Output the [X, Y] coordinate of the center of the cell containing the given text.  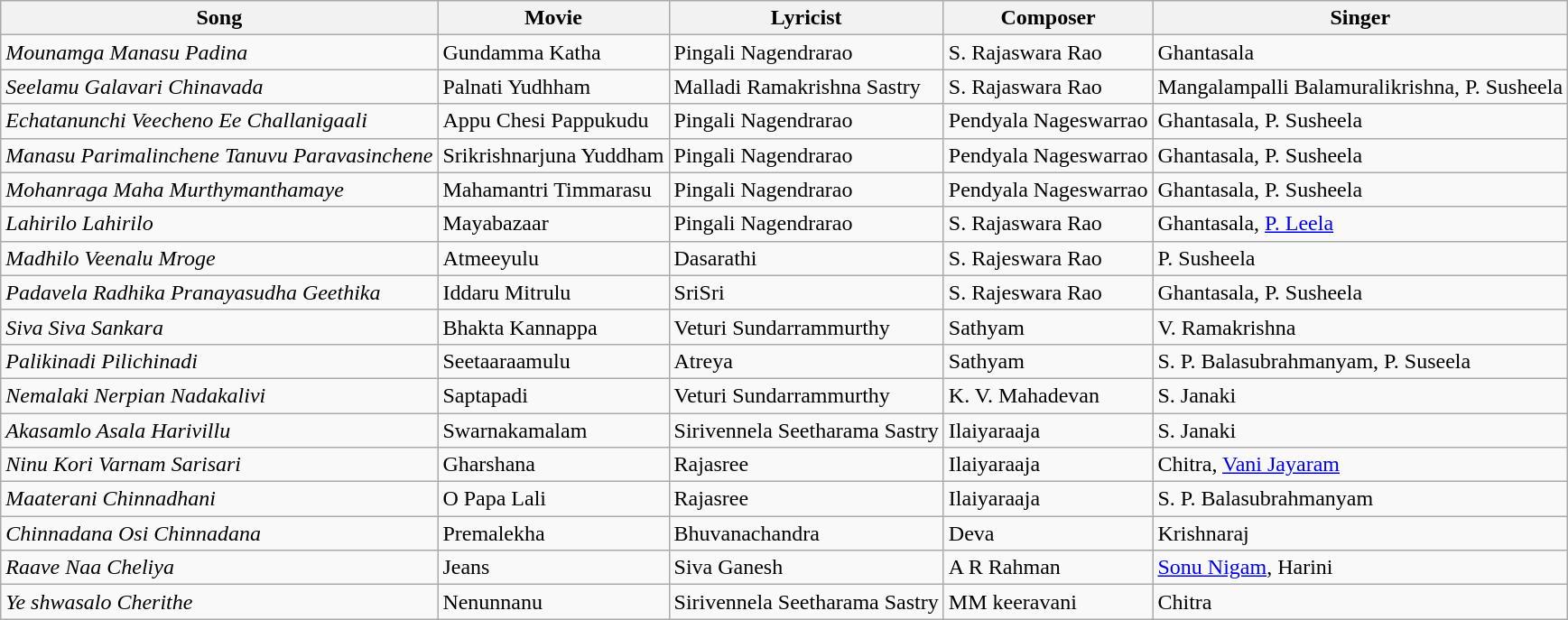
Padavela Radhika Pranayasudha Geethika [219, 292]
S. P. Balasubrahmanyam, P. Suseela [1360, 361]
Mangalampalli Balamuralikrishna, P. Susheela [1360, 87]
SriSri [806, 292]
Ye shwasalo Cherithe [219, 602]
Deva [1048, 533]
Ghantasala [1360, 52]
Palnati Yudhham [553, 87]
Atreya [806, 361]
Chitra, Vani Jayaram [1360, 465]
Ninu Kori Varnam Sarisari [219, 465]
Madhilo Veenalu Mroge [219, 258]
Sonu Nigam, Harini [1360, 568]
Palikinadi Pilichinadi [219, 361]
Nemalaki Nerpian Nadakalivi [219, 395]
Siva Siva Sankara [219, 327]
Gharshana [553, 465]
Siva Ganesh [806, 568]
Echatanunchi Veecheno Ee Challanigaali [219, 121]
Atmeeyulu [553, 258]
Lyricist [806, 18]
Malladi Ramakrishna Sastry [806, 87]
Mounamga Manasu Padina [219, 52]
Seetaaraamulu [553, 361]
Nenunnanu [553, 602]
Song [219, 18]
Chinnadana Osi Chinnadana [219, 533]
S. P. Balasubrahmanyam [1360, 499]
O Papa Lali [553, 499]
Iddaru Mitrulu [553, 292]
Ghantasala, P. Leela [1360, 224]
Maaterani Chinnadhani [219, 499]
Krishnaraj [1360, 533]
Manasu Parimalinchene Tanuvu Paravasinchene [219, 155]
Mahamantri Timmarasu [553, 190]
K. V. Mahadevan [1048, 395]
Appu Chesi Pappukudu [553, 121]
Raave Naa Cheliya [219, 568]
Singer [1360, 18]
Dasarathi [806, 258]
Gundamma Katha [553, 52]
A R Rahman [1048, 568]
P. Susheela [1360, 258]
Akasamlo Asala Harivillu [219, 430]
Mohanraga Maha Murthymanthamaye [219, 190]
Swarnakamalam [553, 430]
Lahirilo Lahirilo [219, 224]
Premalekha [553, 533]
MM keeravani [1048, 602]
Mayabazaar [553, 224]
Srikrishnarjuna Yuddham [553, 155]
Jeans [553, 568]
V. Ramakrishna [1360, 327]
Composer [1048, 18]
Bhakta Kannappa [553, 327]
Chitra [1360, 602]
Seelamu Galavari Chinavada [219, 87]
Saptapadi [553, 395]
Bhuvanachandra [806, 533]
Movie [553, 18]
